Locate the cell with the specified text and output its [x, y] center coordinate. 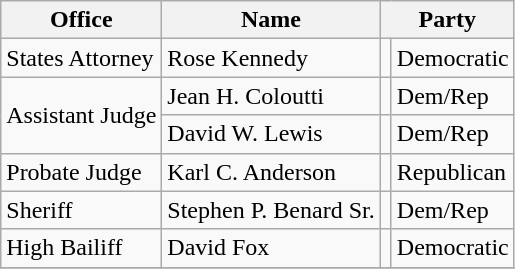
States Attorney [82, 58]
David W. Lewis [271, 134]
Jean H. Coloutti [271, 96]
Rose Kennedy [271, 58]
Party [447, 20]
High Bailiff [82, 248]
Republican [452, 172]
Assistant Judge [82, 115]
Stephen P. Benard Sr. [271, 210]
Office [82, 20]
Sheriff [82, 210]
Karl C. Anderson [271, 172]
Probate Judge [82, 172]
Name [271, 20]
David Fox [271, 248]
